Pinpoint the cell where the given text exists, returning its (x, y) midpoint coordinate. 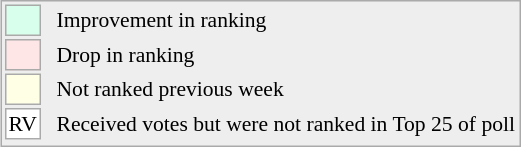
Not ranked previous week (286, 90)
Drop in ranking (286, 55)
RV (23, 124)
Received votes but were not ranked in Top 25 of poll (286, 124)
Improvement in ranking (286, 20)
